Find where the given text appears and provide that cell's center as [x, y] coordinate. 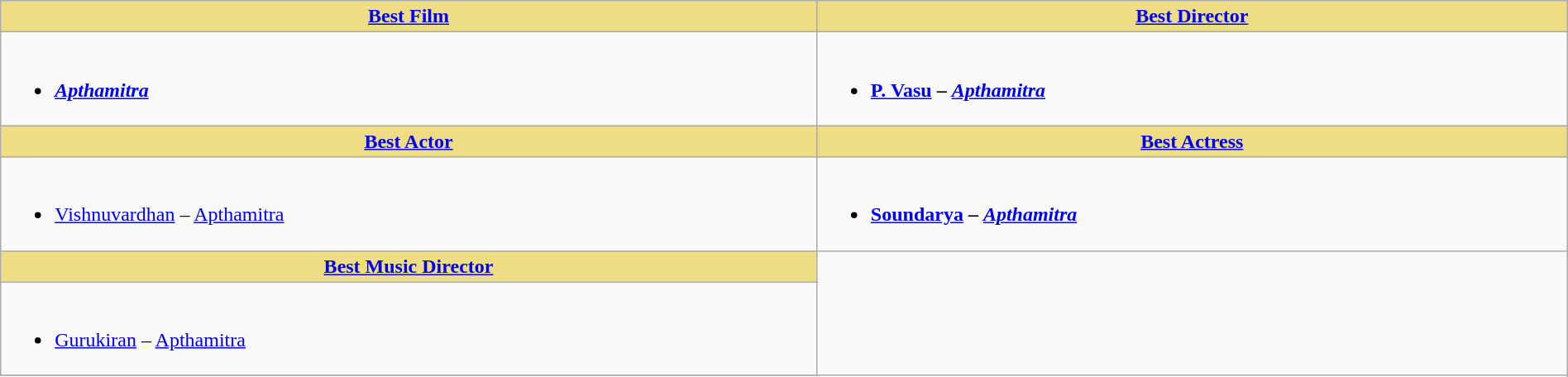
P. Vasu – Apthamitra [1192, 79]
Gurukiran – Apthamitra [409, 329]
Soundarya – Apthamitra [1192, 203]
Best Music Director [409, 266]
Best Film [409, 17]
Apthamitra [409, 79]
Vishnuvardhan – Apthamitra [409, 203]
Best Actress [1192, 141]
Best Director [1192, 17]
Best Actor [409, 141]
